Return the [X, Y] coordinate for the center point of the cell that contains the specified text.  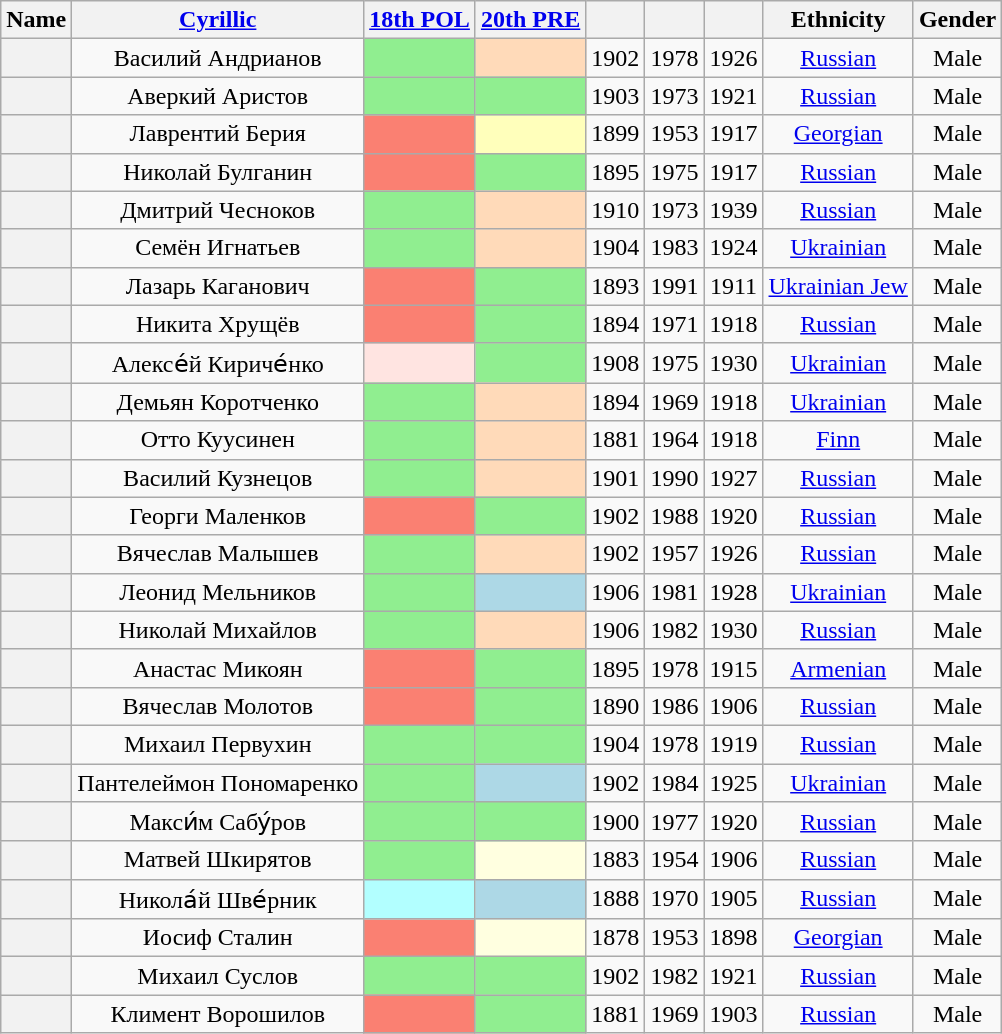
Николай Булганин [218, 172]
Finn [838, 440]
1988 [674, 516]
Дмитрий Чесноков [218, 210]
1977 [674, 822]
Отто Куусинен [218, 440]
1964 [674, 440]
1919 [734, 744]
1981 [674, 592]
1900 [616, 822]
20th PRE [530, 20]
Василий Андрианов [218, 58]
Ukrainian Jew [838, 286]
1954 [674, 860]
Климент Ворошилов [218, 1014]
Никола́й Шве́рник [218, 899]
Демьян Коротченко [218, 402]
Name [36, 20]
1971 [674, 324]
Вячеслав Малышев [218, 554]
1908 [616, 363]
Аверкий Аристов [218, 96]
Михаил Первухин [218, 744]
1893 [616, 286]
Пантелеймон Пономаренко [218, 783]
Gender [957, 20]
Николай Михайлов [218, 630]
1990 [674, 478]
1888 [616, 899]
Василий Кузнецов [218, 478]
Семён Игнатьев [218, 248]
18th POL [420, 20]
Алексе́й Кириче́нко [218, 363]
1901 [616, 478]
Макси́м Сабу́ров [218, 822]
1939 [734, 210]
1924 [734, 248]
1970 [674, 899]
Никита Хрущёв [218, 324]
1925 [734, 783]
1915 [734, 668]
1911 [734, 286]
1984 [674, 783]
Анастас Микоян [218, 668]
1899 [616, 134]
1983 [674, 248]
Лазарь Каганович [218, 286]
1905 [734, 899]
1928 [734, 592]
1898 [734, 938]
Матвей Шкирятов [218, 860]
1991 [674, 286]
1883 [616, 860]
1957 [674, 554]
1986 [674, 706]
Леонид Мельников [218, 592]
Георги Маленков [218, 516]
Cyrillic [218, 20]
1927 [734, 478]
Вячеслав Молотов [218, 706]
Лаврентий Берия [218, 134]
Иосиф Сталин [218, 938]
1910 [616, 210]
1890 [616, 706]
Михаил Суслов [218, 976]
Armenian [838, 668]
Ethnicity [838, 20]
1878 [616, 938]
